Pinpoint the cell where the given text exists, returning its [x, y] midpoint coordinate. 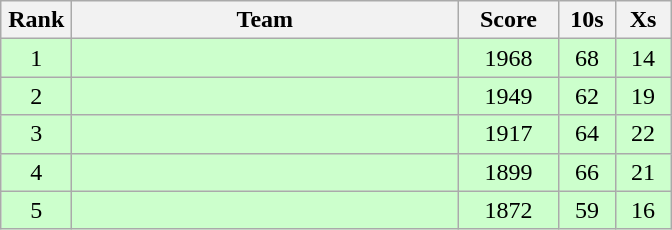
Team [265, 20]
3 [36, 134]
59 [587, 210]
10s [587, 20]
68 [587, 58]
16 [643, 210]
19 [643, 96]
14 [643, 58]
Xs [643, 20]
5 [36, 210]
62 [587, 96]
1899 [508, 172]
64 [587, 134]
22 [643, 134]
Rank [36, 20]
1968 [508, 58]
1917 [508, 134]
21 [643, 172]
1 [36, 58]
2 [36, 96]
Score [508, 20]
66 [587, 172]
4 [36, 172]
1949 [508, 96]
1872 [508, 210]
